Extract the [X, Y] coordinate from the center of the cell holding the provided text.  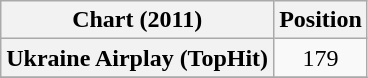
Chart (2011) [138, 20]
Ukraine Airplay (TopHit) [138, 58]
179 [321, 58]
Position [321, 20]
